Determine the (x, y) coordinate at the center of the cell enclosing the given text.  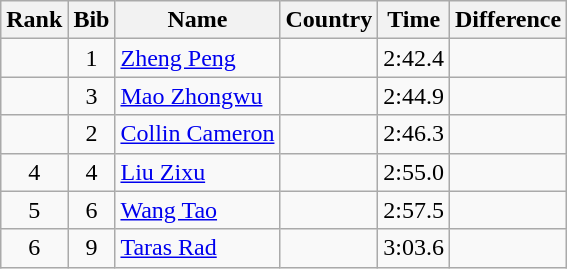
3 (92, 96)
Name (198, 20)
Time (414, 20)
Rank (34, 20)
Liu Zixu (198, 172)
2:44.9 (414, 96)
Mao Zhongwu (198, 96)
Difference (508, 20)
2:46.3 (414, 134)
1 (92, 58)
2:55.0 (414, 172)
Collin Cameron (198, 134)
2:57.5 (414, 210)
Taras Rad (198, 248)
2:42.4 (414, 58)
Wang Tao (198, 210)
9 (92, 248)
Zheng Peng (198, 58)
Country (329, 20)
2 (92, 134)
Bib (92, 20)
5 (34, 210)
3:03.6 (414, 248)
